Extract the [X, Y] coordinate from the center of the cell holding the provided text.  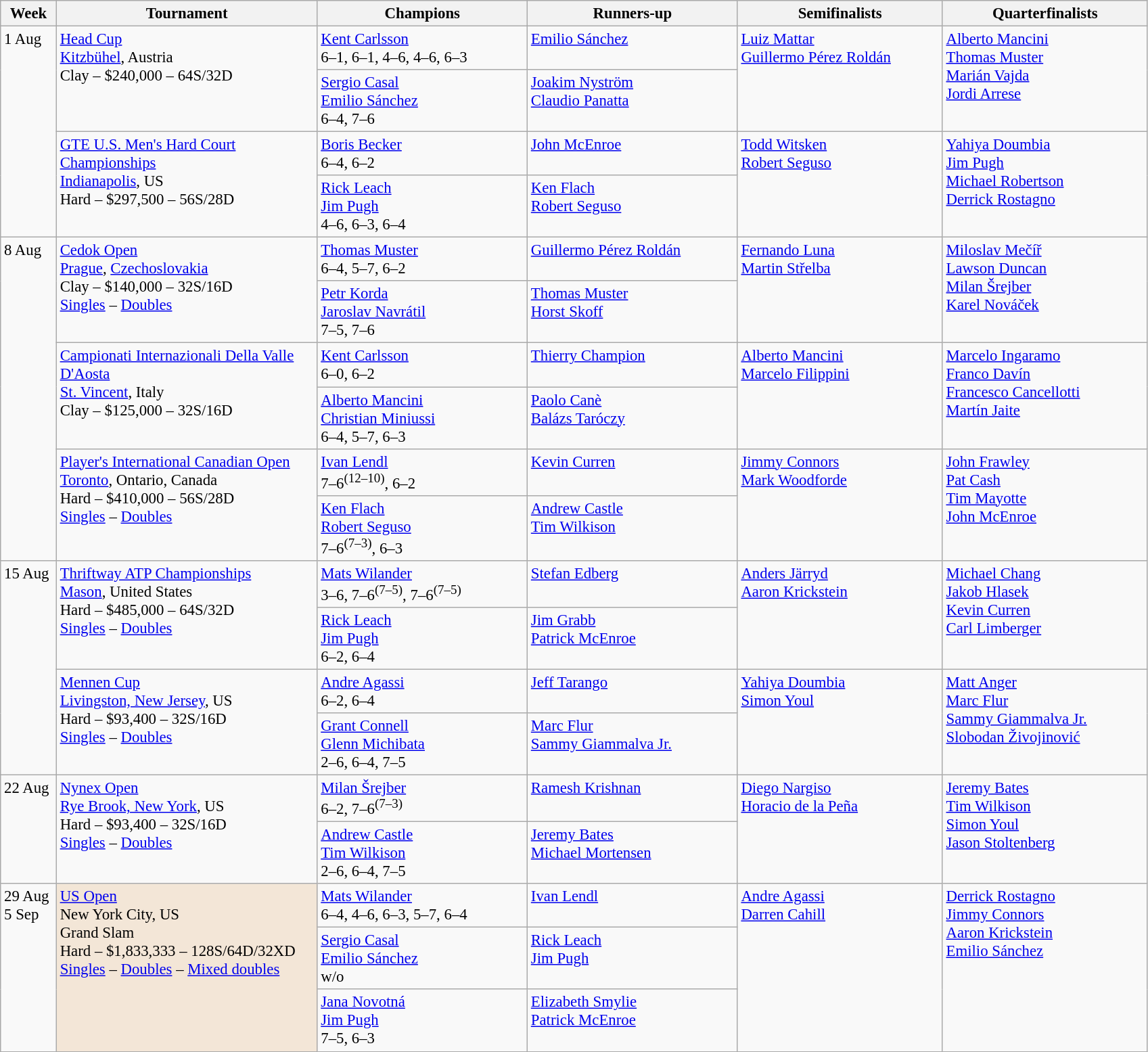
29 Aug5 Sep [28, 967]
Week [28, 14]
Diego Nargiso Horacio de la Peña [840, 829]
Sergio Casal Emilio Sánchez 6–4, 7–6 [422, 101]
Sergio Casal Emilio Sánchezw/o [422, 959]
Ken Flach Robert Seguso 7–6(7–3), 6–3 [422, 528]
Jeremy Bates Michael Mortensen [633, 853]
US Open New York City, USGrand SlamHard – $1,833,333 – 128S/64D/32XD Singles – Doubles – Mixed doubles [187, 967]
Andre Agassi Darren Cahill [840, 967]
Jeremy Bates Tim Wilkison Simon Youl Jason Stoltenberg [1044, 829]
Ivan Lendl [633, 905]
Thomas Muster 6–4, 5–7, 6–2 [422, 260]
Todd Witsken Robert Seguso [840, 185]
1 Aug [28, 132]
Michael Chang Jakob Hlasek Kevin Curren Carl Limberger [1044, 616]
Marcelo Ingaramo Franco Davín Francesco Cancellotti Martín Jaite [1044, 396]
Andrew Castle Tim Wilkison 2–6, 6–4, 7–5 [422, 853]
15 Aug [28, 668]
Semifinalists [840, 14]
Boris Becker 6–4, 6–2 [422, 154]
Thierry Champion [633, 365]
Ivan Lendl 7–6(12–10), 6–2 [422, 472]
Quarterfinalists [1044, 14]
Stefan Edberg [633, 585]
Jim Grabb Patrick McEnroe [633, 639]
Cedok Open Prague, CzechoslovakiaClay – $140,000 – 32S/16D Singles – Doubles [187, 290]
GTE U.S. Men's Hard Court Championships Indianapolis, USHard – $297,500 – 56S/28D [187, 185]
Marc Flur Sammy Giammalva Jr. [633, 744]
Joakim Nyström Claudio Panatta [633, 101]
Milan Šrejber 6–2, 7–6(7–3) [422, 798]
Kent Carlsson 6–1, 6–1, 4–6, 4–6, 6–3 [422, 49]
Thomas Muster Horst Skoff [633, 313]
Mennen Cup Livingston, New Jersey, USHard – $93,400 – 32S/16D Singles – Doubles [187, 722]
Tournament [187, 14]
Petr Korda Jaroslav Navrátil 7–5, 7–6 [422, 313]
Champions [422, 14]
Kent Carlsson 6–0, 6–2 [422, 365]
Andrew Castle Tim Wilkison [633, 528]
Yahiya Doumbia Jim Pugh Michael Robertson Derrick Rostagno [1044, 185]
Alberto Mancini Marcelo Filippini [840, 396]
Luiz Mattar Guillermo Pérez Roldán [840, 79]
Fernando Luna Martin Střelba [840, 290]
Nynex Open Rye Brook, New York, USHard – $93,400 – 32S/16D Singles – Doubles [187, 829]
Campionati Internazionali Della Valle D'Aosta St. Vincent, ItalyClay – $125,000 – 32S/16D [187, 396]
Kevin Curren [633, 472]
Rick Leach Jim Pugh 6–2, 6–4 [422, 639]
Ramesh Krishnan [633, 798]
Rick Leach Jim Pugh [633, 959]
Andre Agassi 6–2, 6–4 [422, 691]
Grant Connell Glenn Michibata 2–6, 6–4, 7–5 [422, 744]
Thriftway ATP Championships Mason, United StatesHard – $485,000 – 64S/32D Singles – Doubles [187, 616]
Paolo Canè Balázs Taróczy [633, 418]
Alberto Mancini Christian Miniussi 6–4, 5–7, 6–3 [422, 418]
8 Aug [28, 399]
Ken Flach Robert Seguso [633, 206]
22 Aug [28, 829]
Player's International Canadian Open Toronto, Ontario, CanadaHard – $410,000 – 56S/28D Singles – Doubles [187, 505]
Jeff Tarango [633, 691]
Rick Leach Jim Pugh 4–6, 6–3, 6–4 [422, 206]
Runners-up [633, 14]
Miloslav Mečíř Lawson Duncan Milan Šrejber Karel Nováček [1044, 290]
Alberto Mancini Thomas Muster Marián Vajda Jordi Arrese [1044, 79]
Matt Anger Marc Flur Sammy Giammalva Jr. Slobodan Živojinović [1044, 722]
Derrick Rostagno Jimmy Connors Aaron Krickstein Emilio Sánchez [1044, 967]
Elizabeth Smylie Patrick McEnroe [633, 1021]
Mats Wilander 6–4, 4–6, 6–3, 5–7, 6–4 [422, 905]
John McEnroe [633, 154]
Jimmy Connors Mark Woodforde [840, 505]
Yahiya Doumbia Simon Youl [840, 722]
Jana Novotná Jim Pugh7–5, 6–3 [422, 1021]
Anders Järryd Aaron Krickstein [840, 616]
Emilio Sánchez [633, 49]
John Frawley Pat Cash Tim Mayotte John McEnroe [1044, 505]
Head Cup Kitzbühel, AustriaClay – $240,000 – 64S/32D [187, 79]
Guillermo Pérez Roldán [633, 260]
Mats Wilander 3–6, 7–6(7–5), 7–6(7–5) [422, 585]
